Find where the given text appears and provide that cell's center as [x, y] coordinate. 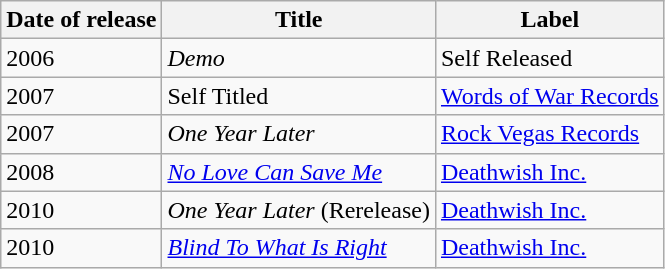
2006 [82, 58]
One Year Later (Rerelease) [298, 210]
Label [550, 20]
One Year Later [298, 134]
Words of War Records [550, 96]
Blind To What Is Right [298, 248]
Self Titled [298, 96]
Title [298, 20]
No Love Can Save Me [298, 172]
2008 [82, 172]
Demo [298, 58]
Self Released [550, 58]
Rock Vegas Records [550, 134]
Date of release [82, 20]
